Capture the cell that displays the provided text and extract its [x, y] central coordinate. 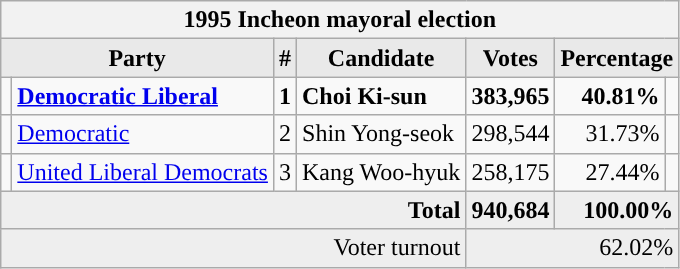
27.44% [610, 172]
31.73% [610, 134]
40.81% [610, 96]
383,965 [510, 96]
940,684 [510, 210]
Total [234, 210]
Voter turnout [234, 248]
# [284, 58]
Kang Woo-hyuk [382, 172]
Party [138, 58]
258,175 [510, 172]
Votes [510, 58]
2 [284, 134]
1995 Incheon mayoral election [340, 20]
1 [284, 96]
100.00% [617, 210]
62.02% [572, 248]
Democratic [143, 134]
Democratic Liberal [143, 96]
Candidate [382, 58]
3 [284, 172]
United Liberal Democrats [143, 172]
Percentage [617, 58]
Shin Yong-seok [382, 134]
Choi Ki-sun [382, 96]
298,544 [510, 134]
